Determine the (x, y) coordinate at the center of the cell enclosing the given text.  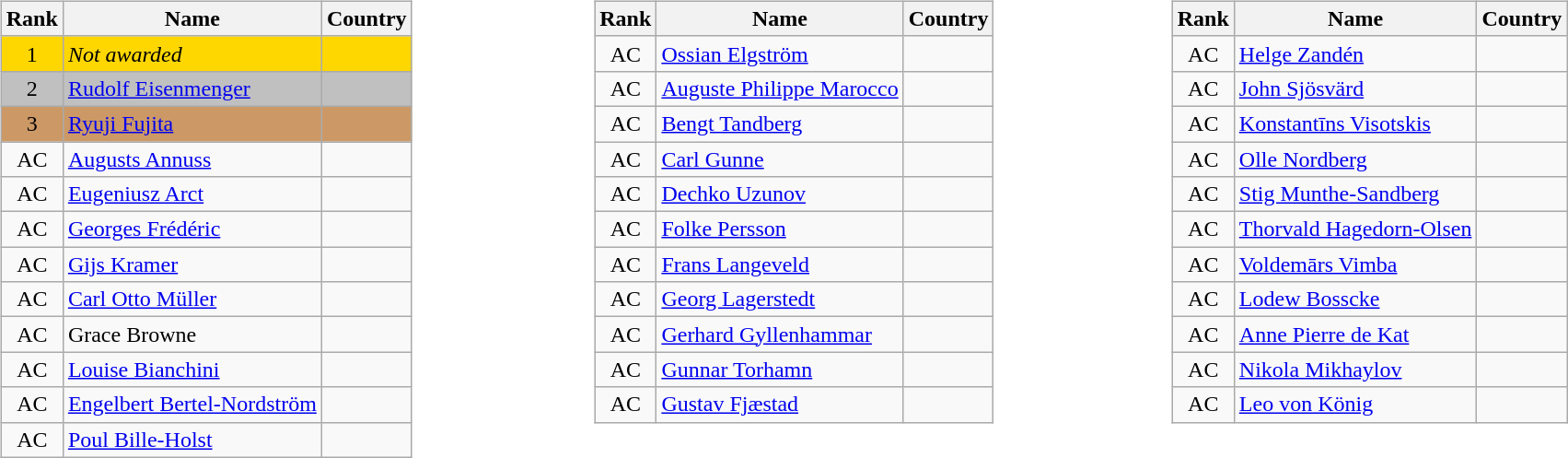
Konstantīns Visotskis (1355, 123)
Engelbert Bertel-Nordström (192, 405)
Leo von König (1355, 405)
Folke Persson (780, 229)
Georges Frédéric (192, 229)
Thorvald Hagedorn-Olsen (1355, 229)
Helge Zandén (1355, 53)
2 (31, 88)
Auguste Philippe Marocco (780, 88)
Gijs Kramer (192, 264)
Stig Munthe-Sandberg (1355, 194)
Lodew Bosscke (1355, 299)
Georg Lagerstedt (780, 299)
Nikola Mikhaylov (1355, 370)
Bengt Tandberg (780, 123)
Anne Pierre de Kat (1355, 335)
Frans Langeveld (780, 264)
Rudolf Eisenmenger (192, 88)
3 (31, 123)
Carl Otto Müller (192, 299)
Dechko Uzunov (780, 194)
Olle Nordberg (1355, 159)
Voldemārs Vimba (1355, 264)
Grace Browne (192, 335)
Ossian Elgström (780, 53)
Louise Bianchini (192, 370)
1 (31, 53)
Ryuji Fujita (192, 123)
Not awarded (192, 53)
Carl Gunne (780, 159)
Gerhard Gyllenhammar (780, 335)
Gunnar Torhamn (780, 370)
Eugeniusz Arct (192, 194)
John Sjösvärd (1355, 88)
Gustav Fjæstad (780, 405)
Augusts Annuss (192, 159)
Poul Bille-Holst (192, 440)
